Pinpoint the cell where the given text exists, returning its [X, Y] midpoint coordinate. 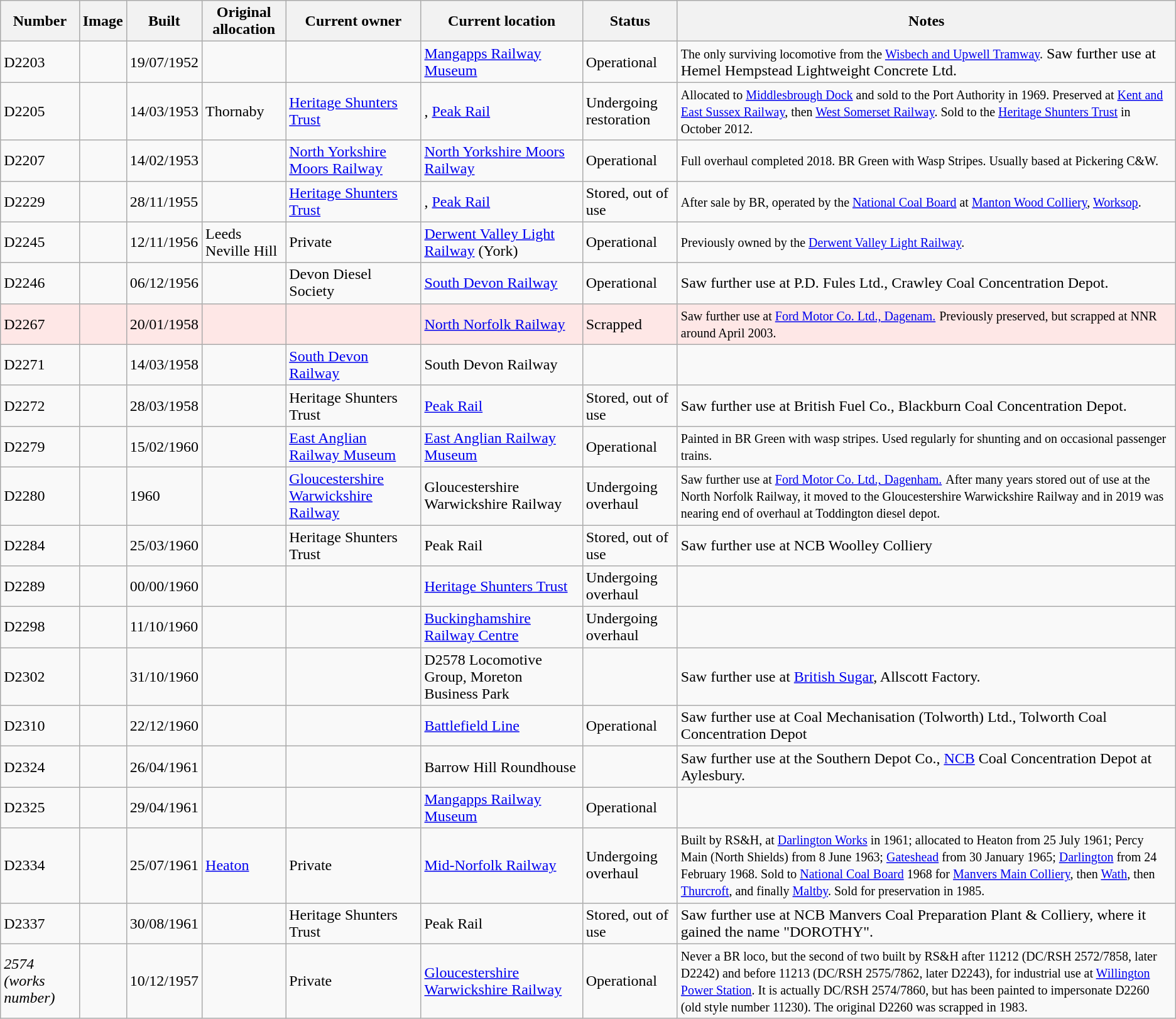
25/03/1960 [164, 545]
00/00/1960 [164, 587]
Previously owned by the Derwent Valley Light Railway. [926, 242]
D2325 [40, 808]
Heaton [244, 866]
Painted in BR Green with wasp stripes. Used regularly for shunting and on occasional passenger trains. [926, 446]
28/11/1955 [164, 201]
D2324 [40, 766]
Image [103, 21]
Saw further use at British Fuel Co., Blackburn Coal Concentration Depot. [926, 406]
D2334 [40, 866]
22/12/1960 [164, 726]
Saw further use at NCB Woolley Colliery [926, 545]
D2302 [40, 677]
Built [164, 21]
30/08/1961 [164, 924]
D2245 [40, 242]
Saw further use at P.D. Fules Ltd., Crawley Coal Concentration Depot. [926, 283]
Saw further use at the Southern Depot Co., NCB Coal Concentration Depot at Aylesbury. [926, 766]
D2578 Locomotive Group, Moreton Business Park [501, 677]
Derwent Valley Light Railway (York) [501, 242]
10/12/1957 [164, 981]
Status [629, 21]
Barrow Hill Roundhouse [501, 766]
The only surviving locomotive from the Wisbech and Upwell Tramway. Saw further use at Hemel Hempstead Lightweight Concrete Ltd. [926, 62]
06/12/1956 [164, 283]
Mid-Norfolk Railway [501, 866]
Number [40, 21]
19/07/1952 [164, 62]
D2203 [40, 62]
D2280 [40, 496]
14/03/1953 [164, 111]
Saw further use at NCB Manvers Coal Preparation Plant & Colliery, where it gained the name "DOROTHY". [926, 924]
14/03/1958 [164, 364]
D2271 [40, 364]
D2279 [40, 446]
After sale by BR, operated by the National Coal Board at Manton Wood Colliery, Worksop. [926, 201]
Battlefield Line [501, 726]
14/02/1953 [164, 161]
D2289 [40, 587]
1960 [164, 496]
Saw further use at Ford Motor Co. Ltd., Dagenam. Previously preserved, but scrapped at NNR around April 2003. [926, 324]
Current location [501, 21]
28/03/1958 [164, 406]
Original allocation [244, 21]
Current owner [353, 21]
D2310 [40, 726]
D2337 [40, 924]
D2205 [40, 111]
20/01/1958 [164, 324]
Full overhaul completed 2018. BR Green with Wasp Stripes. Usually based at Pickering C&W. [926, 161]
D2272 [40, 406]
North Norfolk Railway [501, 324]
29/04/1961 [164, 808]
11/10/1960 [164, 627]
25/07/1961 [164, 866]
31/10/1960 [164, 677]
D2267 [40, 324]
Leeds Neville Hill [244, 242]
Buckinghamshire Railway Centre [501, 627]
D2207 [40, 161]
12/11/1956 [164, 242]
26/04/1961 [164, 766]
2574 (works number) [40, 981]
Thornaby [244, 111]
D2246 [40, 283]
Devon Diesel Society [353, 283]
Scrapped [629, 324]
D2298 [40, 627]
Notes [926, 21]
D2284 [40, 545]
D2229 [40, 201]
Saw further use at Coal Mechanisation (Tolworth) Ltd., Tolworth Coal Concentration Depot [926, 726]
Saw further use at British Sugar, Allscott Factory. [926, 677]
15/02/1960 [164, 446]
Undergoing restoration [629, 111]
